Identify which cell holds the provided text, then report its (X, Y) central coordinate. 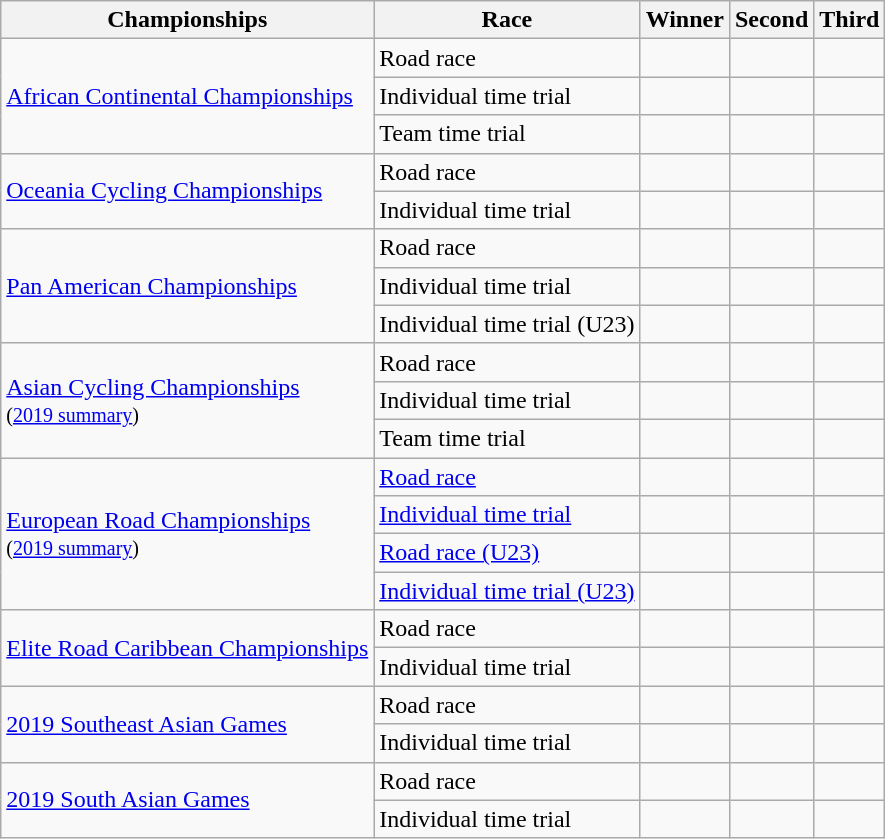
Oceania Cycling Championships (188, 191)
Pan American Championships (188, 286)
Race (507, 20)
Elite Road Caribbean Championships (188, 648)
Third (850, 20)
Championships (188, 20)
Second (771, 20)
African Continental Championships (188, 96)
Asian Cycling Championships (2019 summary) (188, 400)
2019 Southeast Asian Games (188, 724)
European Road Championships (2019 summary) (188, 534)
Winner (684, 20)
2019 South Asian Games (188, 800)
Road race (U23) (507, 553)
